Find where the given text appears and provide that cell's center as [x, y] coordinate. 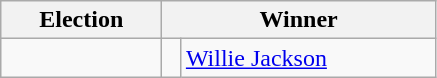
Winner [299, 20]
Willie Jackson [308, 58]
Election [82, 20]
